Scan for the cell matching the given text and deliver its (X, Y) coordinate at center. 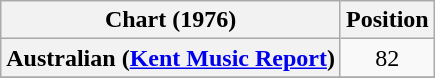
Position (387, 20)
Chart (1976) (171, 20)
Australian (Kent Music Report) (171, 58)
82 (387, 58)
